Scan for the cell matching the given text and deliver its (x, y) coordinate at center. 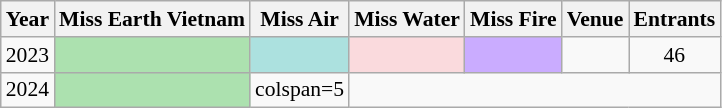
Miss Water (407, 19)
Year (28, 19)
Entrants (675, 19)
Miss Air (300, 19)
Venue (596, 19)
2024 (28, 90)
colspan=5 (300, 90)
Miss Fire (514, 19)
46 (675, 55)
Miss Earth Vietnam (152, 19)
2023 (28, 55)
